Determine the (x, y) coordinate at the center of the cell enclosing the given text.  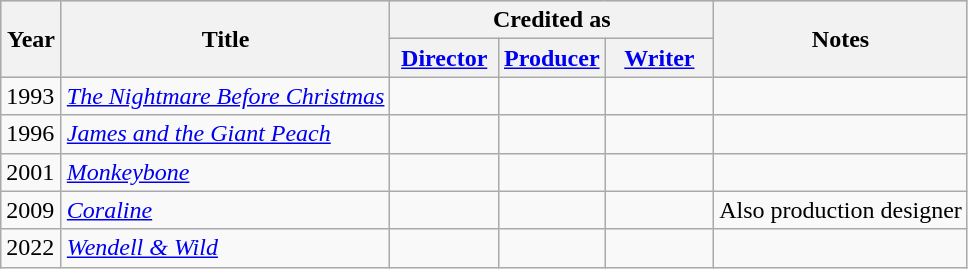
Year (32, 39)
The Nightmare Before Christmas (226, 96)
Title (226, 39)
Writer (660, 58)
James and the Giant Peach (226, 134)
Also production designer (841, 210)
Wendell & Wild (226, 248)
1996 (32, 134)
2022 (32, 248)
Monkeybone (226, 172)
1993 (32, 96)
2009 (32, 210)
Credited as (552, 20)
Notes (841, 39)
2001 (32, 172)
Coraline (226, 210)
Director (444, 58)
Producer (552, 58)
